Find where the given text appears and provide that cell's center as [x, y] coordinate. 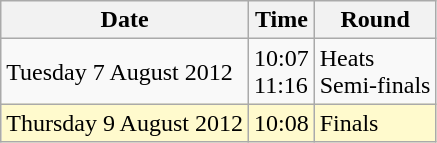
Round [375, 20]
Finals [375, 123]
Time [281, 20]
Thursday 9 August 2012 [125, 123]
10:08 [281, 123]
Tuesday 7 August 2012 [125, 72]
10:0711:16 [281, 72]
Date [125, 20]
HeatsSemi-finals [375, 72]
